Find where the given text appears and provide that cell's center as [x, y] coordinate. 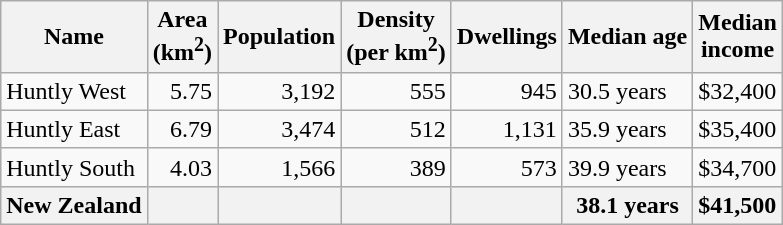
$41,500 [738, 205]
35.9 years [627, 129]
573 [506, 167]
4.03 [182, 167]
1,566 [280, 167]
Medianincome [738, 37]
Dwellings [506, 37]
Huntly West [74, 91]
Median age [627, 37]
30.5 years [627, 91]
Name [74, 37]
1,131 [506, 129]
New Zealand [74, 205]
Huntly South [74, 167]
$32,400 [738, 91]
$35,400 [738, 129]
3,474 [280, 129]
3,192 [280, 91]
6.79 [182, 129]
Huntly East [74, 129]
389 [396, 167]
5.75 [182, 91]
Density(per km2) [396, 37]
512 [396, 129]
38.1 years [627, 205]
39.9 years [627, 167]
Area(km2) [182, 37]
$34,700 [738, 167]
555 [396, 91]
945 [506, 91]
Population [280, 37]
